Detect which cell encompasses the target text, then output its [x, y] center coordinate. 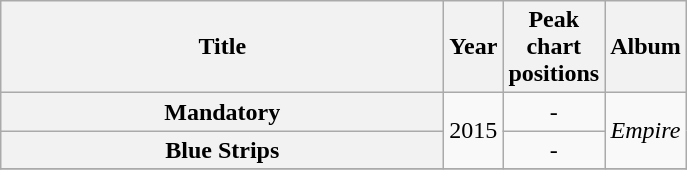
Peak chart positions [554, 47]
Album [646, 47]
Mandatory [222, 112]
Empire [646, 131]
Year [474, 47]
Blue Strips [222, 150]
Title [222, 47]
2015 [474, 131]
